From the cell containing the given text, extract its center point as [x, y] coordinate. 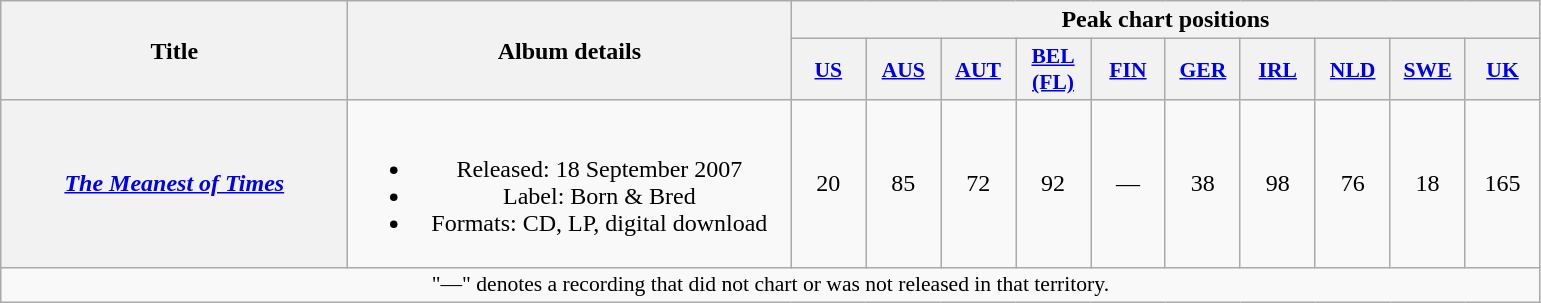
UK [1502, 70]
Released: 18 September 2007Label: Born & BredFormats: CD, LP, digital download [570, 184]
The Meanest of Times [174, 184]
Peak chart positions [1166, 20]
AUT [978, 70]
BEL(FL) [1054, 70]
"—" denotes a recording that did not chart or was not released in that territory. [770, 285]
38 [1202, 184]
92 [1054, 184]
98 [1278, 184]
AUS [904, 70]
— [1128, 184]
NLD [1352, 70]
85 [904, 184]
72 [978, 184]
GER [1202, 70]
SWE [1428, 70]
165 [1502, 184]
18 [1428, 184]
20 [828, 184]
Album details [570, 50]
Title [174, 50]
US [828, 70]
76 [1352, 184]
FIN [1128, 70]
IRL [1278, 70]
